Scan for the cell matching the given text and deliver its [x, y] coordinate at center. 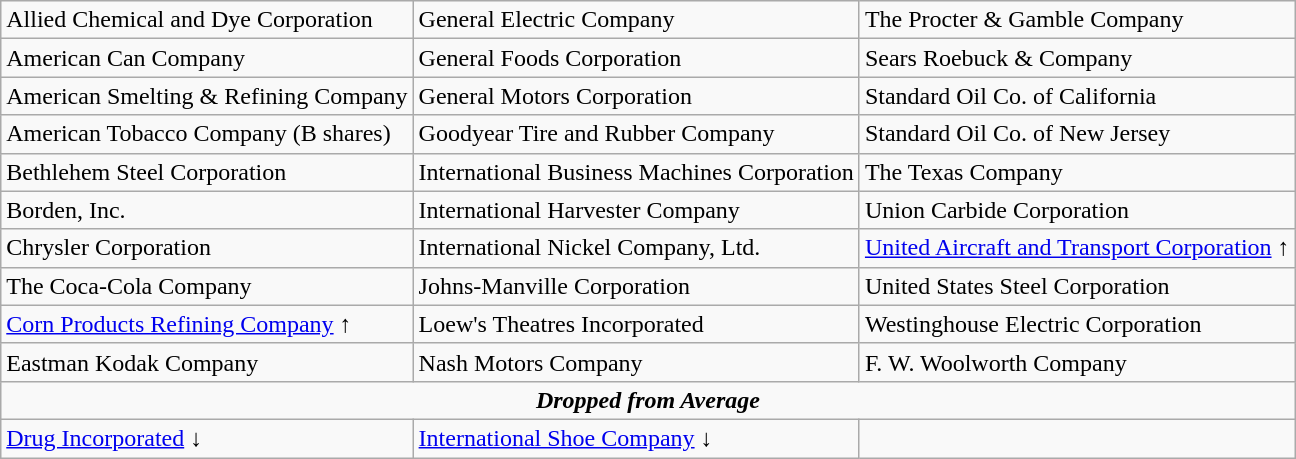
American Tobacco Company (B shares) [207, 134]
General Foods Corporation [636, 58]
International Business Machines Corporation [636, 172]
Allied Chemical and Dye Corporation [207, 20]
American Can Company [207, 58]
Standard Oil Co. of California [1077, 96]
Chrysler Corporation [207, 248]
F. W. Woolworth Company [1077, 362]
Union Carbide Corporation [1077, 210]
Loew's Theatres Incorporated [636, 324]
Standard Oil Co. of New Jersey [1077, 134]
International Shoe Company ↓ [636, 438]
General Motors Corporation [636, 96]
The Texas Company [1077, 172]
Nash Motors Company [636, 362]
Sears Roebuck & Company [1077, 58]
Westinghouse Electric Corporation [1077, 324]
International Nickel Company, Ltd. [636, 248]
American Smelting & Refining Company [207, 96]
Goodyear Tire and Rubber Company [636, 134]
International Harvester Company [636, 210]
The Procter & Gamble Company [1077, 20]
Johns-Manville Corporation [636, 286]
Borden, Inc. [207, 210]
Corn Products Refining Company ↑ [207, 324]
United States Steel Corporation [1077, 286]
Eastman Kodak Company [207, 362]
Drug Incorporated ↓ [207, 438]
The Coca-Cola Company [207, 286]
Bethlehem Steel Corporation [207, 172]
Dropped from Average [648, 400]
United Aircraft and Transport Corporation ↑ [1077, 248]
General Electric Company [636, 20]
